Scan for the cell matching the given text and deliver its (x, y) coordinate at center. 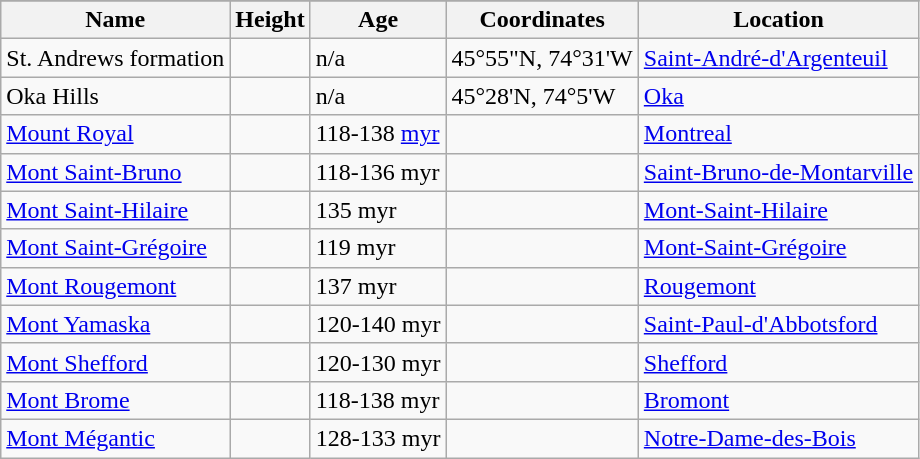
Shefford (778, 362)
Name (116, 20)
St. Andrews formation (116, 58)
Mont Yamaska (116, 324)
120-140 myr (378, 324)
Bromont (778, 400)
Mont Brome (116, 400)
Saint-Paul-d'Abbotsford (778, 324)
137 myr (378, 286)
45°28'N, 74°5'W (542, 96)
Mont Saint-Bruno (116, 172)
Mount Royal (116, 134)
Mont Saint-Hilaire (116, 210)
Montreal (778, 134)
Height (270, 20)
45°55"N, 74°31'W (542, 58)
Mont Mégantic (116, 438)
Age (378, 20)
Oka Hills (116, 96)
135 myr (378, 210)
Oka (778, 96)
Mont Rougemont (116, 286)
Saint-André-d'Argenteuil (778, 58)
Coordinates (542, 20)
Rougemont (778, 286)
Location (778, 20)
Saint-Bruno-de-Montarville (778, 172)
Mont Saint-Grégoire (116, 248)
119 myr (378, 248)
118-136 myr (378, 172)
Mont-Saint-Grégoire (778, 248)
120-130 myr (378, 362)
Notre-Dame-des-Bois (778, 438)
128-133 myr (378, 438)
Mont Shefford (116, 362)
Mont-Saint-Hilaire (778, 210)
